Output the [X, Y] coordinate of the center of the cell containing the given text.  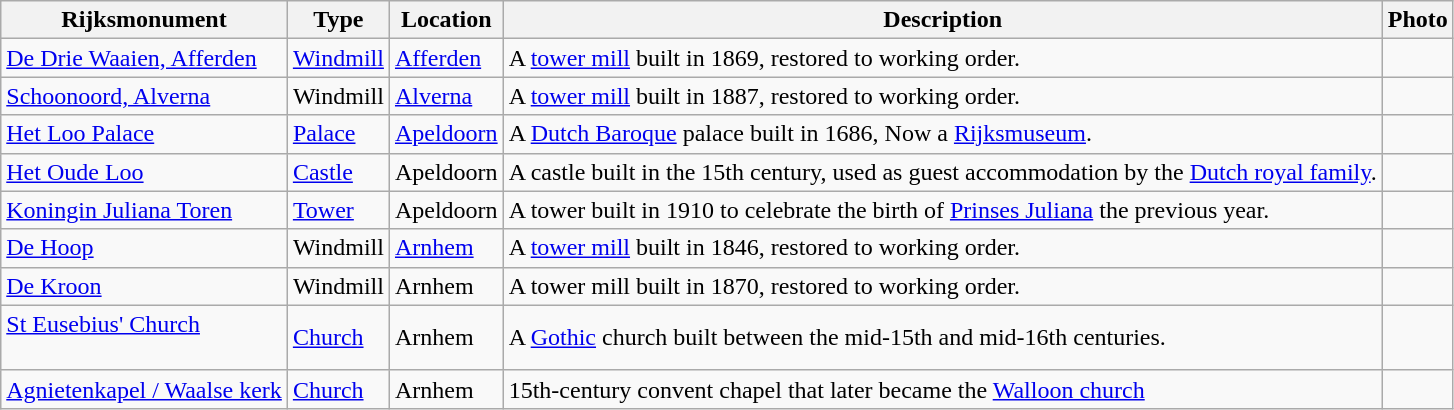
A castle built in the 15th century, used as guest accommodation by the Dutch royal family. [942, 172]
A tower built in 1910 to celebrate the birth of Prinses Juliana the previous year. [942, 210]
A tower mill built in 1887, restored to working order. [942, 96]
Koningin Juliana Toren [144, 210]
Alverna [446, 96]
Schoonoord, Alverna [144, 96]
A Gothic church built between the mid-15th and mid-16th centuries. [942, 338]
A tower mill built in 1870, restored to working order. [942, 286]
De Hoop [144, 248]
Agnietenkapel / Waalse kerk [144, 389]
Palace [338, 134]
Location [446, 20]
Type [338, 20]
A tower mill built in 1846, restored to working order. [942, 248]
15th-century convent chapel that later became the Walloon church [942, 389]
Rijksmonument [144, 20]
A Dutch Baroque palace built in 1686, Now a Rijksmuseum. [942, 134]
Het Oude Loo [144, 172]
De Kroon [144, 286]
Het Loo Palace [144, 134]
Tower [338, 210]
De Drie Waaien, Afferden [144, 58]
Photo [1418, 20]
A tower mill built in 1869, restored to working order. [942, 58]
Afferden [446, 58]
Castle [338, 172]
Description [942, 20]
St Eusebius' Church [144, 338]
